Scan for the cell matching the given text and deliver its (X, Y) coordinate at center. 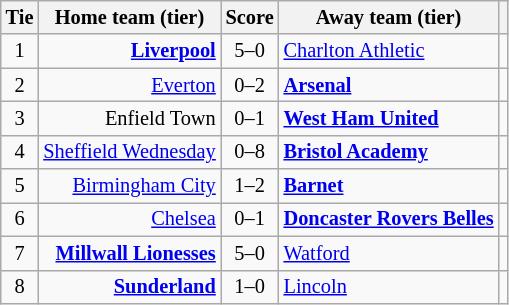
Lincoln (389, 287)
Everton (129, 85)
1 (20, 51)
0–8 (250, 152)
Liverpool (129, 51)
8 (20, 287)
6 (20, 219)
Chelsea (129, 219)
Watford (389, 253)
West Ham United (389, 118)
Birmingham City (129, 186)
5 (20, 186)
3 (20, 118)
1–0 (250, 287)
2 (20, 85)
1–2 (250, 186)
Doncaster Rovers Belles (389, 219)
Millwall Lionesses (129, 253)
Sheffield Wednesday (129, 152)
4 (20, 152)
Home team (tier) (129, 17)
7 (20, 253)
Barnet (389, 186)
Sunderland (129, 287)
Bristol Academy (389, 152)
Arsenal (389, 85)
Away team (tier) (389, 17)
0–2 (250, 85)
Score (250, 17)
Enfield Town (129, 118)
Tie (20, 17)
Charlton Athletic (389, 51)
